Capture the cell that displays the provided text and extract its (x, y) central coordinate. 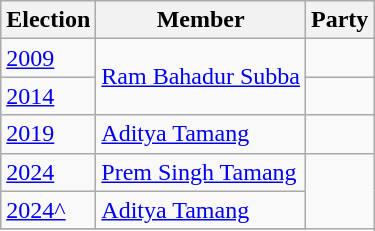
2019 (48, 134)
Election (48, 20)
2024 (48, 172)
2009 (48, 58)
2014 (48, 96)
Member (201, 20)
2024^ (48, 210)
Party (340, 20)
Prem Singh Tamang (201, 172)
Ram Bahadur Subba (201, 77)
